Pinpoint the cell where the given text exists, returning its (X, Y) midpoint coordinate. 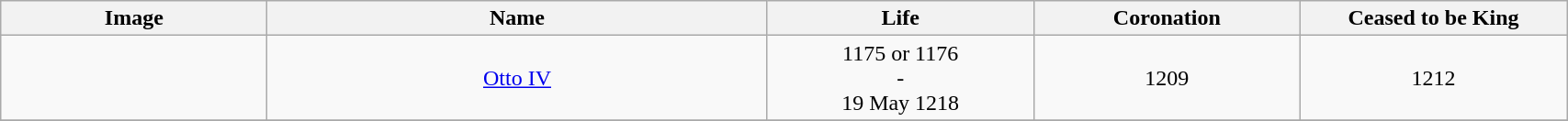
Otto IV (517, 78)
Coronation (1167, 18)
Image (134, 18)
Life (900, 18)
Name (517, 18)
1212 (1433, 78)
1209 (1167, 78)
1175 or 1176-19 May 1218 (900, 78)
Ceased to be King (1433, 18)
